Detect which cell encompasses the target text, then output its (x, y) center coordinate. 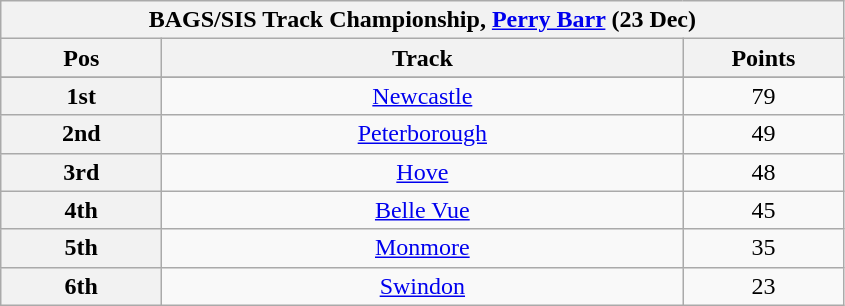
35 (764, 248)
BAGS/SIS Track Championship, Perry Barr (23 Dec) (422, 20)
5th (82, 248)
Swindon (422, 286)
Belle Vue (422, 210)
49 (764, 134)
Newcastle (422, 96)
1st (82, 96)
Track (422, 58)
3rd (82, 172)
Points (764, 58)
2nd (82, 134)
23 (764, 286)
Hove (422, 172)
79 (764, 96)
45 (764, 210)
4th (82, 210)
Monmore (422, 248)
Peterborough (422, 134)
6th (82, 286)
48 (764, 172)
Pos (82, 58)
